Scan for the cell matching the given text and deliver its [x, y] coordinate at center. 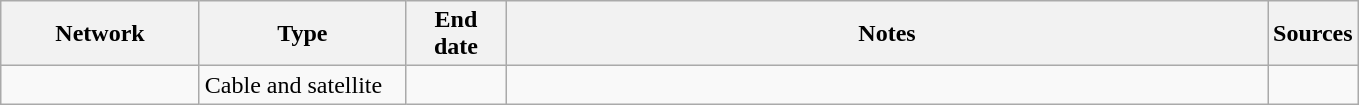
Cable and satellite [302, 85]
Type [302, 34]
Notes [886, 34]
Sources [1314, 34]
End date [456, 34]
Network [100, 34]
